Locate the cell with the specified text and output its (x, y) center coordinate. 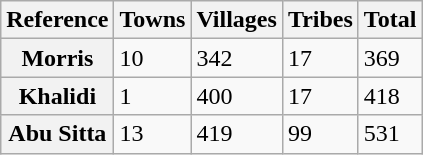
Morris (58, 58)
Tribes (320, 20)
400 (237, 96)
531 (390, 134)
418 (390, 96)
13 (152, 134)
99 (320, 134)
369 (390, 58)
Khalidi (58, 96)
419 (237, 134)
342 (237, 58)
Towns (152, 20)
Abu Sitta (58, 134)
Villages (237, 20)
10 (152, 58)
Reference (58, 20)
Total (390, 20)
1 (152, 96)
